Locate the cell with the specified text and output its [X, Y] center coordinate. 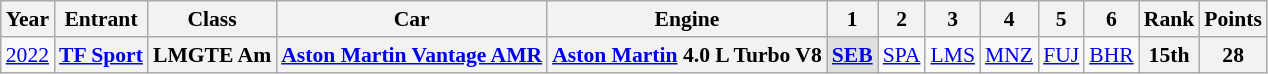
4 [1009, 19]
MNZ [1009, 55]
Year [28, 19]
LMS [952, 55]
SPA [902, 55]
Points [1233, 19]
5 [1061, 19]
FUJ [1061, 55]
6 [1112, 19]
Class [212, 19]
2022 [28, 55]
LMGTE Am [212, 55]
TF Sport [101, 55]
28 [1233, 55]
Entrant [101, 19]
Aston Martin Vantage AMR [412, 55]
3 [952, 19]
Car [412, 19]
SEB [852, 55]
Aston Martin 4.0 L Turbo V8 [687, 55]
2 [902, 19]
Engine [687, 19]
Rank [1170, 19]
BHR [1112, 55]
15th [1170, 55]
1 [852, 19]
